Determine the [x, y] coordinate at the center of the cell enclosing the given text.  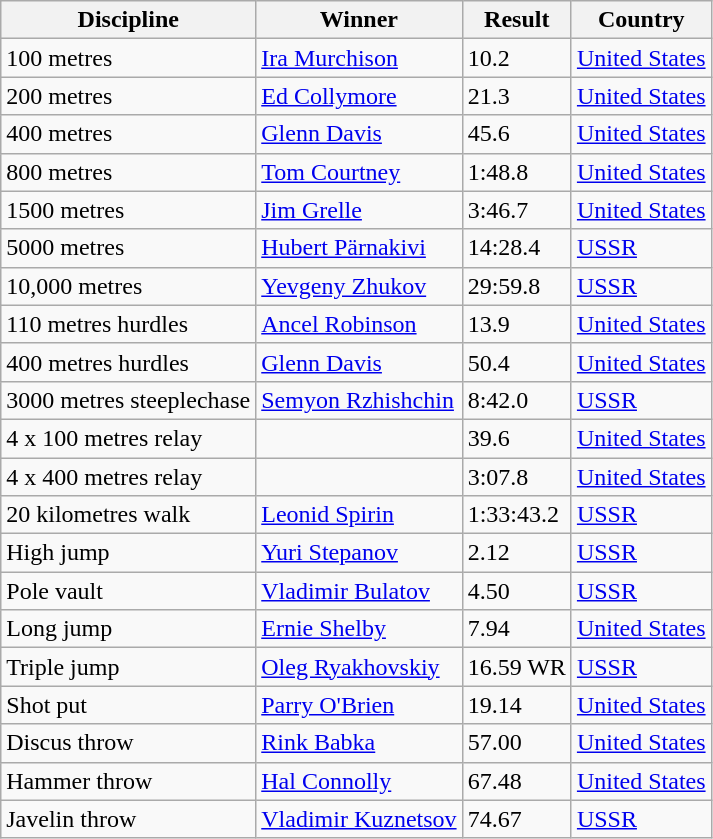
110 metres hurdles [128, 324]
Parry O'Brien [359, 705]
Ernie Shelby [359, 629]
Vladimir Bulatov [359, 591]
Semyon Rzhishchin [359, 400]
Ancel Robinson [359, 324]
Ed Collymore [359, 96]
4.50 [516, 591]
Pole vault [128, 591]
29:59.8 [516, 286]
19.14 [516, 705]
Rink Babka [359, 743]
50.4 [516, 362]
14:28.4 [516, 248]
Hubert Pärnakivi [359, 248]
13.9 [516, 324]
Country [641, 20]
Javelin throw [128, 819]
Yuri Stepanov [359, 553]
5000 metres [128, 248]
4 x 100 metres relay [128, 438]
Discus throw [128, 743]
10,000 metres [128, 286]
Result [516, 20]
Triple jump [128, 667]
Yevgeny Zhukov [359, 286]
Ira Murchison [359, 58]
7.94 [516, 629]
800 metres [128, 172]
Hammer throw [128, 781]
3:07.8 [516, 477]
Long jump [128, 629]
Jim Grelle [359, 210]
45.6 [516, 134]
10.2 [516, 58]
1:33:43.2 [516, 515]
Tom Courtney [359, 172]
400 metres [128, 134]
200 metres [128, 96]
1:48.8 [516, 172]
Discipline [128, 20]
1500 metres [128, 210]
100 metres [128, 58]
67.48 [516, 781]
Vladimir Kuznetsov [359, 819]
3000 metres steeplechase [128, 400]
Leonid Spirin [359, 515]
20 kilometres walk [128, 515]
4 x 400 metres relay [128, 477]
400 metres hurdles [128, 362]
Shot put [128, 705]
16.59 WR [516, 667]
74.67 [516, 819]
39.6 [516, 438]
8:42.0 [516, 400]
Oleg Ryakhovskiy [359, 667]
Winner [359, 20]
21.3 [516, 96]
High jump [128, 553]
2.12 [516, 553]
57.00 [516, 743]
Hal Connolly [359, 781]
3:46.7 [516, 210]
